Return (x, y) of the center of cell containing provided text 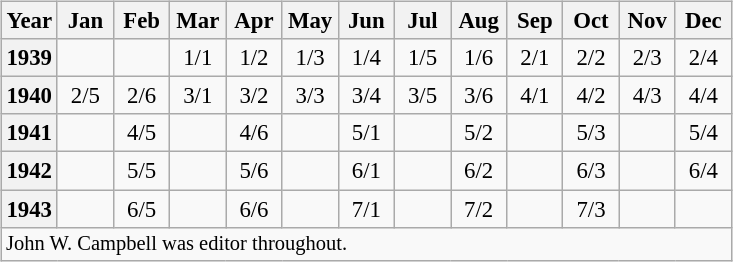
5/3 (591, 133)
Jul (422, 21)
5/4 (703, 133)
Jun (366, 21)
1/4 (366, 58)
6/2 (479, 171)
1943 (29, 209)
4/1 (535, 96)
Year (29, 21)
5/6 (254, 171)
6/6 (254, 209)
Apr (254, 21)
2/3 (647, 58)
2/4 (703, 58)
3/4 (366, 96)
Jan (85, 21)
6/5 (141, 209)
1940 (29, 96)
Nov (647, 21)
6/4 (703, 171)
6/3 (591, 171)
7/2 (479, 209)
Sep (535, 21)
1942 (29, 171)
3/2 (254, 96)
2/6 (141, 96)
Dec (703, 21)
2/1 (535, 58)
Mar (198, 21)
1/6 (479, 58)
4/3 (647, 96)
1941 (29, 133)
4/2 (591, 96)
2/5 (85, 96)
1/5 (422, 58)
Feb (141, 21)
5/1 (366, 133)
1/2 (254, 58)
Aug (479, 21)
1939 (29, 58)
3/5 (422, 96)
1/1 (198, 58)
5/5 (141, 171)
4/6 (254, 133)
3/6 (479, 96)
4/5 (141, 133)
2/2 (591, 58)
4/4 (703, 96)
Oct (591, 21)
3/1 (198, 96)
1/3 (310, 58)
3/3 (310, 96)
6/1 (366, 171)
7/3 (591, 209)
5/2 (479, 133)
May (310, 21)
7/1 (366, 209)
John W. Campbell was editor throughout. (366, 244)
